Return (X, Y) of the center of cell containing provided text 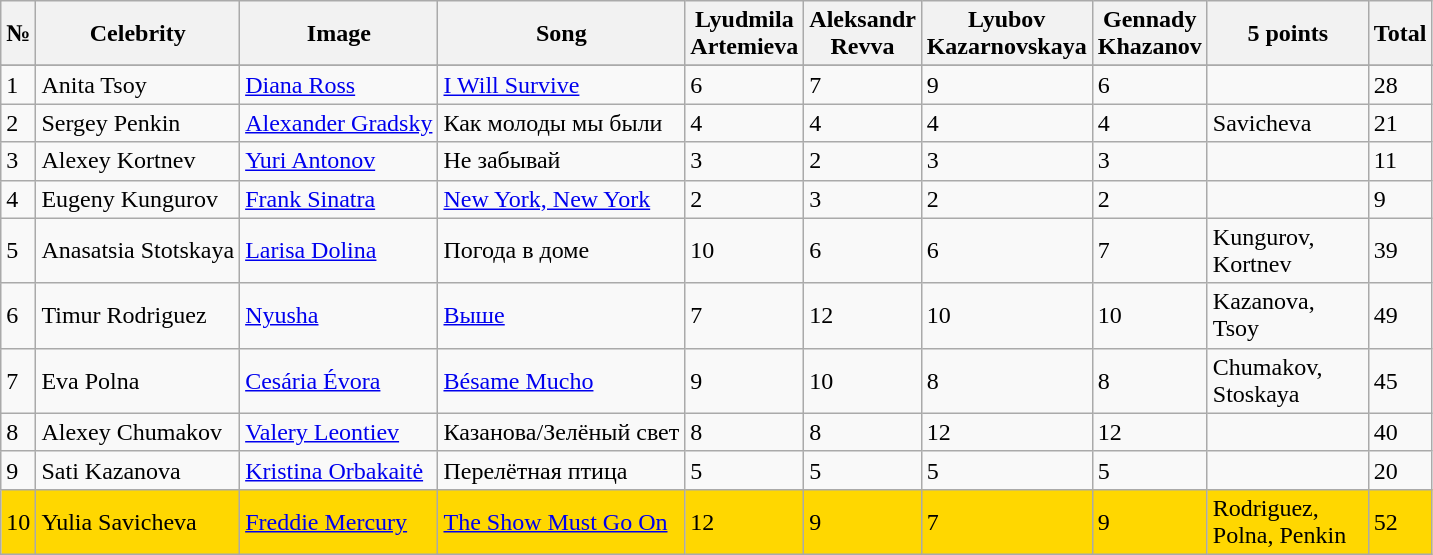
Savicheva (1288, 123)
Valery Leontiev (339, 432)
Total (1400, 34)
Kungurov, Kortnev (1288, 250)
Lyubov Kazarnovskaya (1006, 34)
28 (1400, 85)
Diana Ross (339, 85)
1 (18, 85)
Anita Tsoy (138, 85)
Выше (562, 316)
Bésame Mucho (562, 380)
Погода в доме (562, 250)
Timur Rodriguez (138, 316)
Как молоды мы были (562, 123)
Nyusha (339, 316)
Freddie Mercury (339, 522)
Sergey Penkin (138, 123)
Eugeny Kungurov (138, 199)
20 (1400, 470)
39 (1400, 250)
21 (1400, 123)
Перелётная птица (562, 470)
Alexey Chumakov (138, 432)
Cesária Évora (339, 380)
Song (562, 34)
52 (1400, 522)
The Show Must Go On (562, 522)
Lyudmila Artemieva (744, 34)
Yuri Antonov (339, 161)
Celebrity (138, 34)
Chumakov, Stoskaya (1288, 380)
№ (18, 34)
Kristina Orbakaitė (339, 470)
Не забывай (562, 161)
Alexander Gradsky (339, 123)
Eva Polna (138, 380)
Larisa Dolina (339, 250)
Frank Sinatra (339, 199)
11 (1400, 161)
Yulia Savicheva (138, 522)
5 points (1288, 34)
Anasatsia Stotskaya (138, 250)
Alexey Kortnev (138, 161)
Aleksandr Revva (862, 34)
40 (1400, 432)
Rodriguez, Polna, Penkin (1288, 522)
New York, New York (562, 199)
Kazanova, Tsoy (1288, 316)
I Will Survive (562, 85)
Казанова/Зелёный свет (562, 432)
Sati Kazanova (138, 470)
49 (1400, 316)
Image (339, 34)
Gennady Khazanov (1150, 34)
45 (1400, 380)
